Identify which cell holds the provided text, then report its [X, Y] central coordinate. 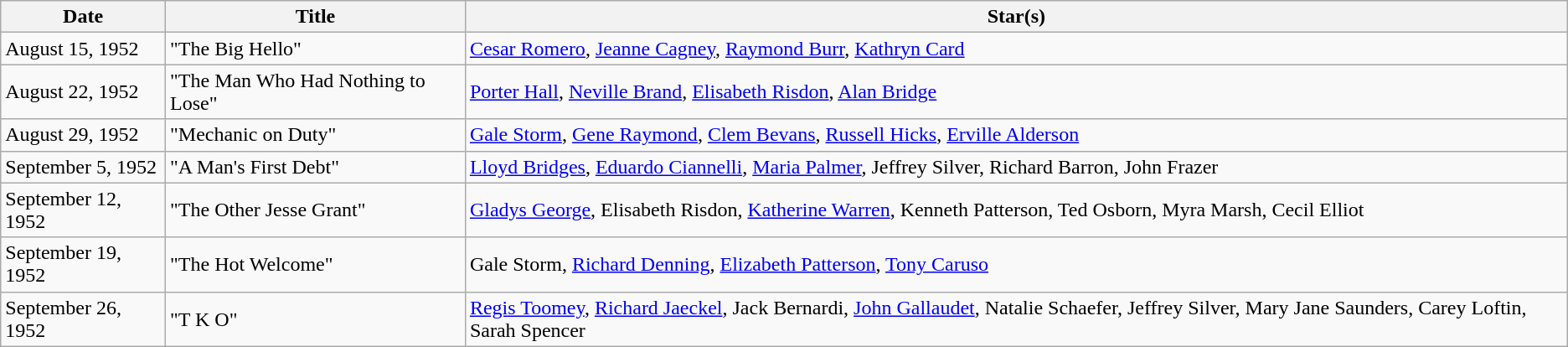
September 26, 1952 [84, 319]
Cesar Romero, Jeanne Cagney, Raymond Burr, Kathryn Card [1016, 49]
"The Big Hello" [315, 49]
Lloyd Bridges, Eduardo Ciannelli, Maria Palmer, Jeffrey Silver, Richard Barron, John Frazer [1016, 167]
September 12, 1952 [84, 210]
September 19, 1952 [84, 265]
"The Other Jesse Grant" [315, 210]
August 29, 1952 [84, 135]
Gale Storm, Gene Raymond, Clem Bevans, Russell Hicks, Erville Alderson [1016, 135]
August 22, 1952 [84, 92]
"The Hot Welcome" [315, 265]
"The Man Who Had Nothing to Lose" [315, 92]
"A Man's First Debt" [315, 167]
September 5, 1952 [84, 167]
"T K O" [315, 319]
Regis Toomey, Richard Jaeckel, Jack Bernardi, John Gallaudet, Natalie Schaefer, Jeffrey Silver, Mary Jane Saunders, Carey Loftin, Sarah Spencer [1016, 319]
Gladys George, Elisabeth Risdon, Katherine Warren, Kenneth Patterson, Ted Osborn, Myra Marsh, Cecil Elliot [1016, 210]
"Mechanic on Duty" [315, 135]
Gale Storm, Richard Denning, Elizabeth Patterson, Tony Caruso [1016, 265]
Date [84, 17]
Porter Hall, Neville Brand, Elisabeth Risdon, Alan Bridge [1016, 92]
Title [315, 17]
August 15, 1952 [84, 49]
Star(s) [1016, 17]
